Locate the cell with the specified text and output its [X, Y] center coordinate. 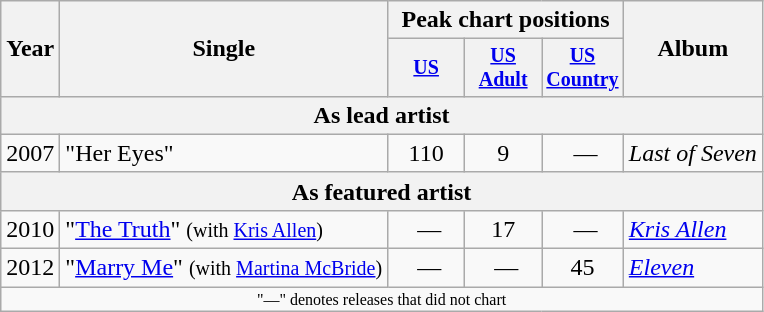
17 [504, 229]
Album [692, 49]
As lead artist [382, 115]
2012 [30, 268]
45 [583, 268]
US Country [583, 68]
As featured artist [382, 191]
Peak chart positions [506, 20]
2010 [30, 229]
Single [224, 49]
110 [426, 153]
US [426, 68]
Kris Allen [692, 229]
Last of Seven [692, 153]
2007 [30, 153]
Year [30, 49]
"The Truth" (with Kris Allen) [224, 229]
"Her Eyes" [224, 153]
9 [504, 153]
"Marry Me" (with Martina McBride) [224, 268]
Eleven [692, 268]
"—" denotes releases that did not chart [382, 299]
US Adult [504, 68]
